Pinpoint the cell where the given text exists, returning its (x, y) midpoint coordinate. 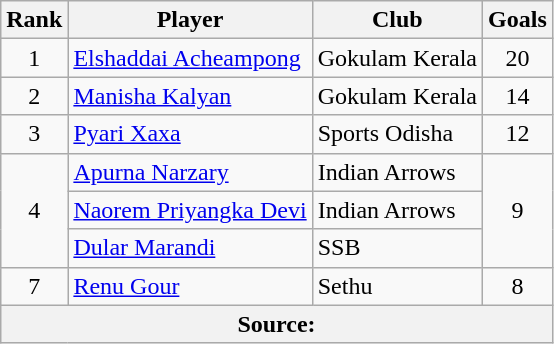
1 (34, 58)
3 (34, 134)
12 (518, 134)
Goals (518, 20)
Source: (277, 324)
Club (397, 20)
Pyari Xaxa (190, 134)
14 (518, 96)
Player (190, 20)
Sports Odisha (397, 134)
Elshaddai Acheampong (190, 58)
Naorem Priyangka Devi (190, 210)
Dular Marandi (190, 248)
7 (34, 286)
Rank (34, 20)
20 (518, 58)
4 (34, 210)
Apurna Narzary (190, 172)
8 (518, 286)
2 (34, 96)
Manisha Kalyan (190, 96)
9 (518, 210)
SSB (397, 248)
Sethu (397, 286)
Renu Gour (190, 286)
